Extract the [X, Y] coordinate from the center of the cell holding the provided text.  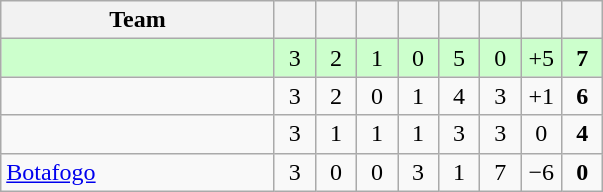
−6 [542, 172]
5 [460, 58]
Team [138, 20]
6 [582, 96]
+1 [542, 96]
+5 [542, 58]
Botafogo [138, 172]
